Identify which cell holds the provided text, then report its (x, y) central coordinate. 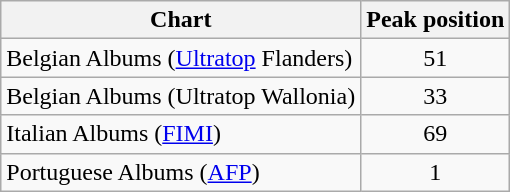
Italian Albums (FIMI) (181, 134)
69 (436, 134)
51 (436, 58)
33 (436, 96)
Chart (181, 20)
Peak position (436, 20)
Belgian Albums (Ultratop Wallonia) (181, 96)
Belgian Albums (Ultratop Flanders) (181, 58)
Portuguese Albums (AFP) (181, 172)
1 (436, 172)
